Identify which cell holds the provided text, then report its [x, y] central coordinate. 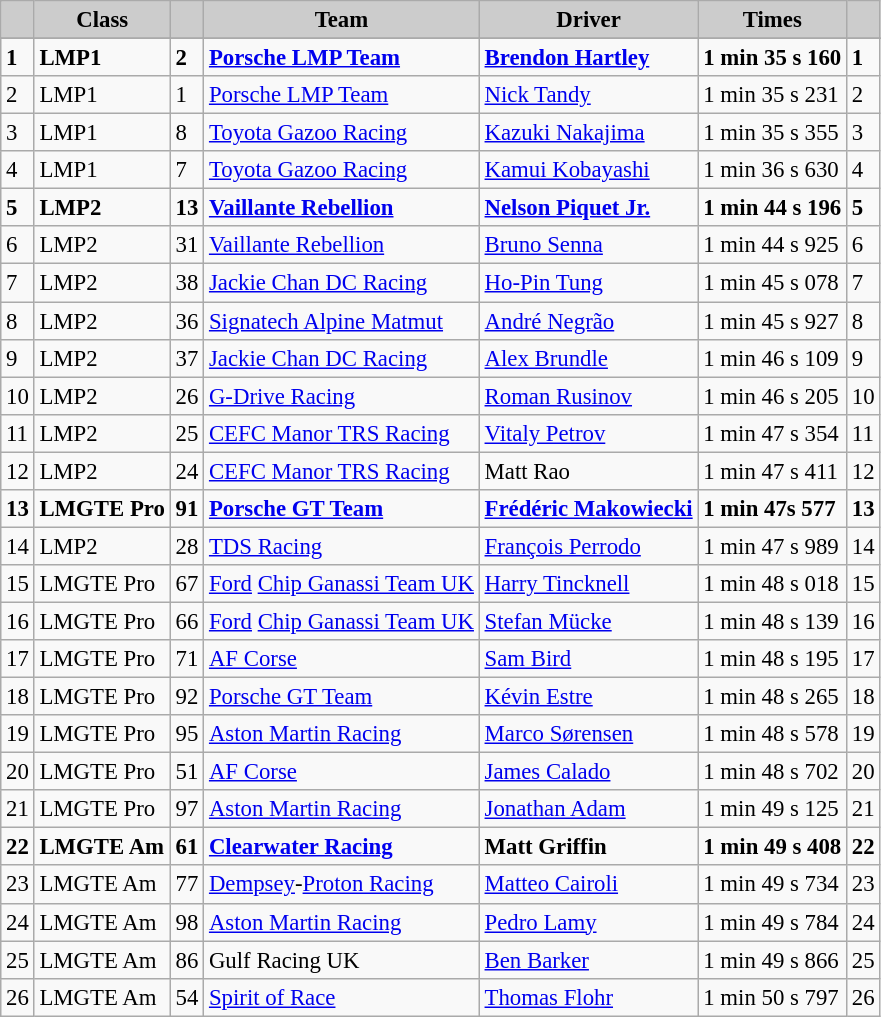
Signatech Alpine Matmut [342, 321]
Kazuki Nakajima [588, 133]
1 min 35 s 231 [772, 95]
37 [186, 358]
51 [186, 772]
Driver [588, 20]
Ho-Pin Tung [588, 283]
1 min 46 s 205 [772, 396]
Team [342, 20]
Jonathan Adam [588, 809]
1 min 48 s 702 [772, 772]
1 min 47 s 989 [772, 546]
1 min 49 s 866 [772, 960]
77 [186, 885]
Roman Rusinov [588, 396]
Frédéric Makowiecki [588, 509]
Harry Tincknell [588, 584]
1 min 49 s 125 [772, 809]
36 [186, 321]
Matt Rao [588, 471]
Kamui Kobayashi [588, 170]
92 [186, 697]
Kévin Estre [588, 697]
Class [102, 20]
28 [186, 546]
54 [186, 997]
Ben Barker [588, 960]
1 min 35 s 160 [772, 58]
Gulf Racing UK [342, 960]
Alex Brundle [588, 358]
1 min 49 s 408 [772, 847]
Dempsey-Proton Racing [342, 885]
Sam Bird [588, 659]
Pedro Lamy [588, 922]
91 [186, 509]
1 min 45 s 927 [772, 321]
97 [186, 809]
1 min 35 s 355 [772, 133]
1 min 49 s 734 [772, 885]
1 min 47 s 354 [772, 433]
1 min 44 s 196 [772, 208]
98 [186, 922]
1 min 48 s 195 [772, 659]
1 min 44 s 925 [772, 245]
Marco Sørensen [588, 734]
Nick Tandy [588, 95]
Vitaly Petrov [588, 433]
95 [186, 734]
1 min 45 s 078 [772, 283]
1 min 48 s 578 [772, 734]
1 min 47 s 411 [772, 471]
Spirit of Race [342, 997]
Brendon Hartley [588, 58]
G-Drive Racing [342, 396]
67 [186, 584]
Nelson Piquet Jr. [588, 208]
Stefan Mücke [588, 621]
François Perrodo [588, 546]
31 [186, 245]
86 [186, 960]
James Calado [588, 772]
1 min 50 s 797 [772, 997]
71 [186, 659]
1 min 46 s 109 [772, 358]
Thomas Flohr [588, 997]
André Negrão [588, 321]
1 min 48 s 139 [772, 621]
1 min 49 s 784 [772, 922]
Bruno Senna [588, 245]
1 min 47s 577 [772, 509]
1 min 36 s 630 [772, 170]
Matteo Cairoli [588, 885]
61 [186, 847]
Matt Griffin [588, 847]
TDS Racing [342, 546]
Times [772, 20]
66 [186, 621]
1 min 48 s 018 [772, 584]
38 [186, 283]
Clearwater Racing [342, 847]
1 min 48 s 265 [772, 697]
